Identify which cell holds the provided text, then report its (x, y) central coordinate. 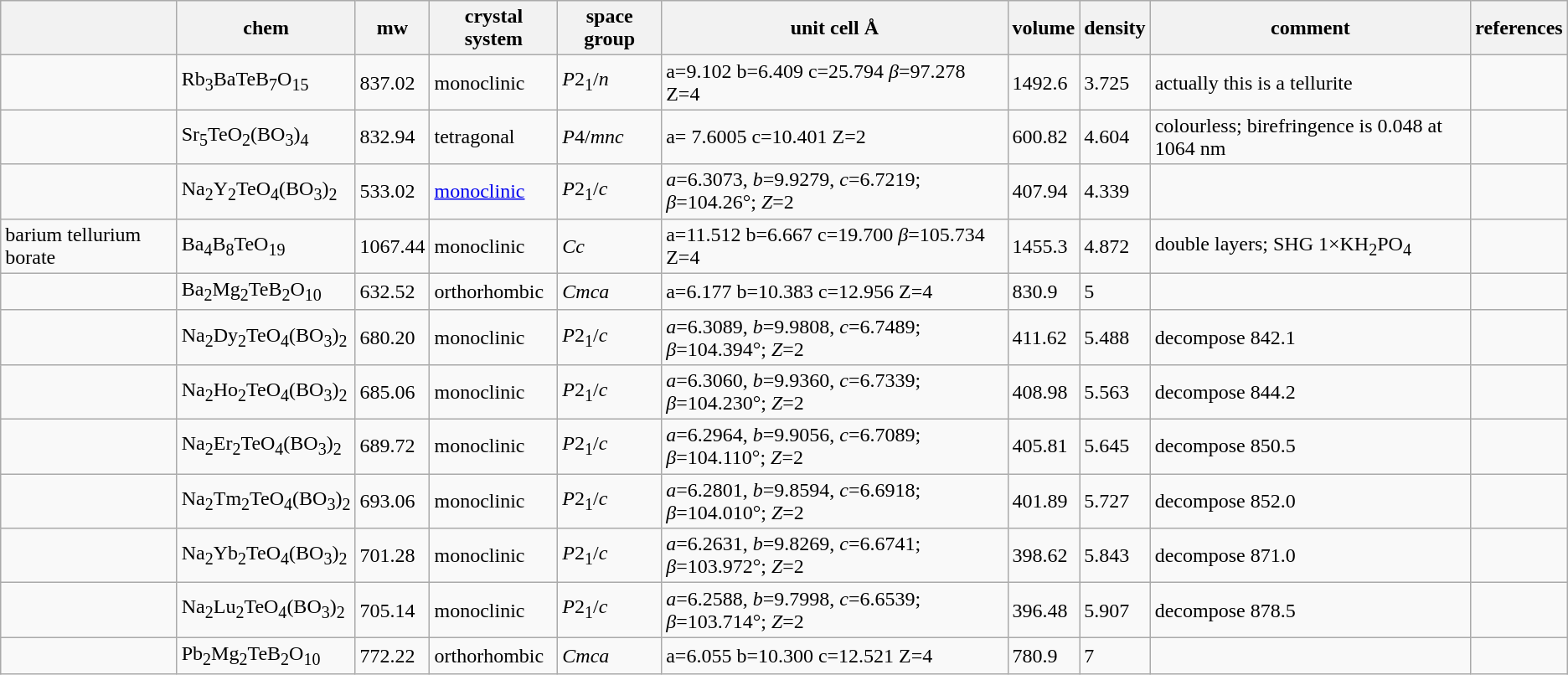
references (1519, 28)
7 (1115, 656)
Na2Dy2TeO4(BO3)2 (266, 337)
Na2Tm2TeO4(BO3)2 (266, 501)
mw (392, 28)
837.02 (392, 82)
832.94 (392, 137)
decompose 852.0 (1310, 501)
decompose 878.5 (1310, 610)
1455.3 (1044, 246)
Rb3BaTeB7O15 (266, 82)
comment (1310, 28)
5.727 (1115, 501)
411.62 (1044, 337)
396.48 (1044, 610)
volume (1044, 28)
a=6.3060, b=9.9360, c=6.7339; β=104.230°; Z=2 (834, 392)
crystal system (494, 28)
a=6.3073, b=9.9279, c=6.7219; β=104.26°; Z=2 (834, 191)
5.563 (1115, 392)
1067.44 (392, 246)
533.02 (392, 191)
5.488 (1115, 337)
Cc (610, 246)
colourless; birefringence is 0.048 at 1064 nm (1310, 137)
398.62 (1044, 556)
Ba4B8TeO19 (266, 246)
a=9.102 b=6.409 c=25.794 β=97.278 Z=4 (834, 82)
a=6.2801, b=9.8594, c=6.6918; β=104.010°; Z=2 (834, 501)
decompose 871.0 (1310, 556)
701.28 (392, 556)
tetragonal (494, 137)
a=11.512 b=6.667 c=19.700 β=105.734 Z=4 (834, 246)
Na2Y2TeO4(BO3)2 (266, 191)
3.725 (1115, 82)
Ba2Mg2TeB2O10 (266, 291)
689.72 (392, 447)
P4/mnc (610, 137)
a=6.3089, b=9.9808, c=6.7489; β=104.394°; Z=2 (834, 337)
5 (1115, 291)
Na2Lu2TeO4(BO3)2 (266, 610)
5.645 (1115, 447)
decompose 844.2 (1310, 392)
4.872 (1115, 246)
a=6.2964, b=9.9056, c=6.7089; β=104.110°; Z=2 (834, 447)
4.339 (1115, 191)
a=6.177 b=10.383 c=12.956 Z=4 (834, 291)
Na2Yb2TeO4(BO3)2 (266, 556)
830.9 (1044, 291)
5.907 (1115, 610)
Sr5TeO2(BO3)4 (266, 137)
barium tellurium borate (89, 246)
chem (266, 28)
a= 7.6005 c=10.401 Z=2 (834, 137)
double layers; SHG 1×KH2PO4 (1310, 246)
600.82 (1044, 137)
632.52 (392, 291)
P21/n (610, 82)
407.94 (1044, 191)
5.843 (1115, 556)
actually this is a tellurite (1310, 82)
Na2Ho2TeO4(BO3)2 (266, 392)
unit cell Å (834, 28)
780.9 (1044, 656)
705.14 (392, 610)
1492.6 (1044, 82)
4.604 (1115, 137)
680.20 (392, 337)
685.06 (392, 392)
693.06 (392, 501)
density (1115, 28)
Na2Er2TeO4(BO3)2 (266, 447)
a=6.2631, b=9.8269, c=6.6741; β=103.972°; Z=2 (834, 556)
401.89 (1044, 501)
a=6.2588, b=9.7998, c=6.6539; β=103.714°; Z=2 (834, 610)
405.81 (1044, 447)
decompose 850.5 (1310, 447)
772.22 (392, 656)
space group (610, 28)
a=6.055 b=10.300 c=12.521 Z=4 (834, 656)
408.98 (1044, 392)
Pb2Mg2TeB2O10 (266, 656)
decompose 842.1 (1310, 337)
